Provide the (x, y) coordinate of the cell's center where the given text is located.  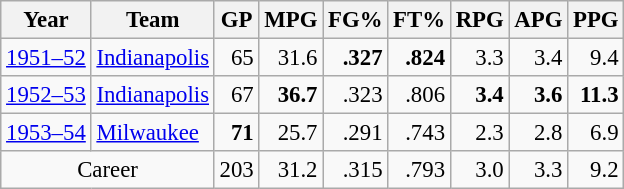
GP (236, 20)
36.7 (291, 95)
FT% (420, 20)
.806 (420, 95)
31.6 (291, 58)
RPG (480, 20)
PPG (596, 20)
MPG (291, 20)
31.2 (291, 170)
.315 (356, 170)
25.7 (291, 133)
.743 (420, 133)
Year (46, 20)
3.0 (480, 170)
9.4 (596, 58)
APG (538, 20)
1952–53 (46, 95)
67 (236, 95)
3.6 (538, 95)
65 (236, 58)
203 (236, 170)
9.2 (596, 170)
71 (236, 133)
Career (108, 170)
.793 (420, 170)
6.9 (596, 133)
.327 (356, 58)
.824 (420, 58)
Milwaukee (152, 133)
.323 (356, 95)
2.3 (480, 133)
.291 (356, 133)
1953–54 (46, 133)
2.8 (538, 133)
11.3 (596, 95)
FG% (356, 20)
Team (152, 20)
1951–52 (46, 58)
